Capture the cell that displays the provided text and extract its (X, Y) central coordinate. 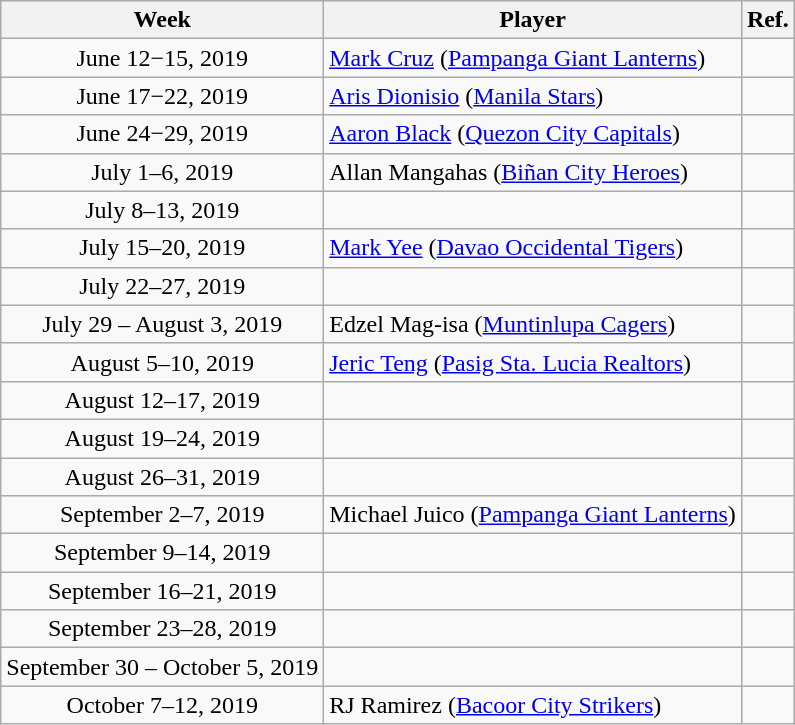
Aris Dionisio (Manila Stars) (533, 96)
August 26–31, 2019 (162, 477)
Jeric Teng (Pasig Sta. Lucia Realtors) (533, 362)
July 29 – August 3, 2019 (162, 324)
Michael Juico (Pampanga Giant Lanterns) (533, 515)
Week (162, 20)
Aaron Black (Quezon City Capitals) (533, 134)
July 22–27, 2019 (162, 286)
August 12–17, 2019 (162, 400)
October 7–12, 2019 (162, 705)
June 12−15, 2019 (162, 58)
June 24−29, 2019 (162, 134)
Allan Mangahas (Biñan City Heroes) (533, 172)
July 15–20, 2019 (162, 248)
September 23–28, 2019 (162, 629)
Mark Cruz (Pampanga Giant Lanterns) (533, 58)
August 19–24, 2019 (162, 438)
September 16–21, 2019 (162, 591)
Ref. (768, 20)
August 5–10, 2019 (162, 362)
July 1–6, 2019 (162, 172)
RJ Ramirez (Bacoor City Strikers) (533, 705)
Player (533, 20)
September 9–14, 2019 (162, 553)
June 17−22, 2019 (162, 96)
Mark Yee (Davao Occidental Tigers) (533, 248)
Edzel Mag-isa (Muntinlupa Cagers) (533, 324)
September 30 – October 5, 2019 (162, 667)
September 2–7, 2019 (162, 515)
July 8–13, 2019 (162, 210)
